Determine the [x, y] coordinate at the center of the cell enclosing the given text.  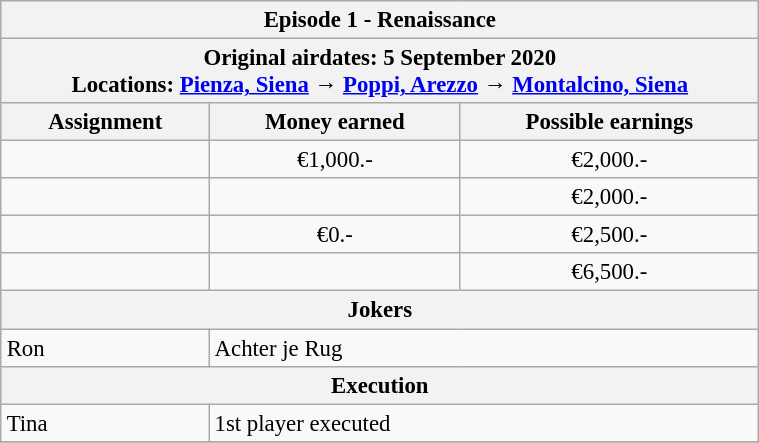
Jokers [380, 310]
Ron [105, 347]
€6,500.- [609, 272]
Execution [380, 385]
Assignment [105, 122]
€1,000.- [334, 160]
1st player executed [484, 423]
Tina [105, 423]
Possible earnings [609, 122]
Original airdates: 5 September 2020Locations: Pienza, Siena → Poppi, Arezzo → Montalcino, Siena [380, 70]
Achter je Rug [484, 347]
Episode 1 - Renaissance [380, 20]
Money earned [334, 122]
€0.- [334, 235]
€2,500.- [609, 235]
